Find where the given text appears and provide that cell's center as (X, Y) coordinate. 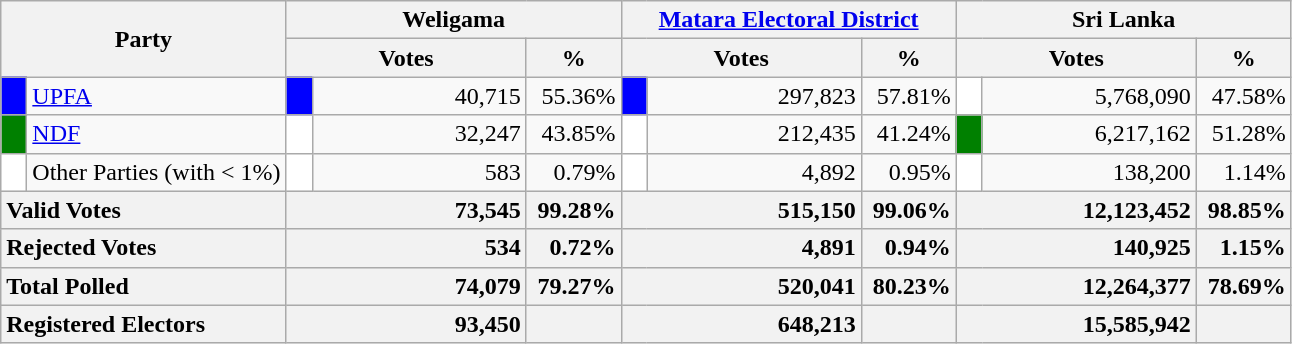
Valid Votes (144, 210)
Registered Electors (144, 324)
32,247 (419, 134)
5,768,090 (1089, 96)
297,823 (754, 96)
534 (406, 248)
47.58% (1244, 96)
79.27% (574, 286)
140,925 (1076, 248)
41.24% (908, 134)
55.36% (574, 96)
15,585,942 (1076, 324)
0.79% (574, 172)
648,213 (741, 324)
43.85% (574, 134)
78.69% (1244, 286)
1.14% (1244, 172)
80.23% (908, 286)
Other Parties (with < 1%) (156, 172)
93,450 (406, 324)
51.28% (1244, 134)
4,892 (754, 172)
57.81% (908, 96)
Weligama (454, 20)
6,217,162 (1089, 134)
1.15% (1244, 248)
Rejected Votes (144, 248)
212,435 (754, 134)
583 (419, 172)
Party (144, 39)
74,079 (406, 286)
138,200 (1089, 172)
73,545 (406, 210)
0.95% (908, 172)
12,123,452 (1076, 210)
NDF (156, 134)
520,041 (741, 286)
Matara Electoral District (788, 20)
40,715 (419, 96)
99.06% (908, 210)
515,150 (741, 210)
4,891 (741, 248)
12,264,377 (1076, 286)
0.72% (574, 248)
98.85% (1244, 210)
99.28% (574, 210)
UPFA (156, 96)
Total Polled (144, 286)
Sri Lanka (1124, 20)
0.94% (908, 248)
